Extract the (x, y) coordinate from the center of the cell holding the provided text.  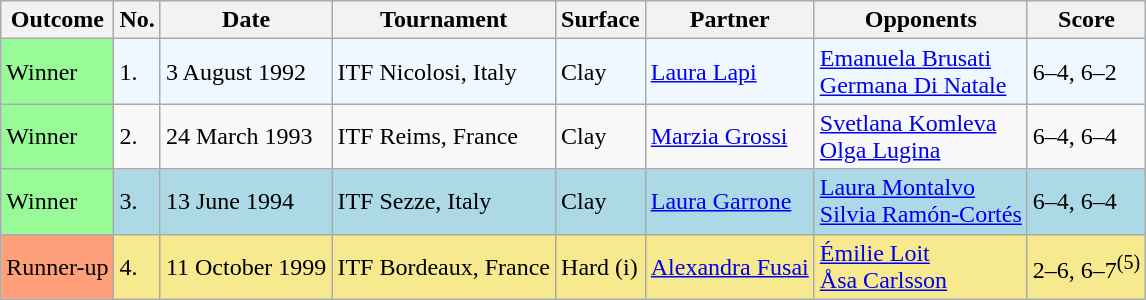
ITF Reims, France (444, 136)
24 March 1993 (246, 136)
Laura Lapi (730, 72)
Hard (i) (601, 266)
6–4, 6–2 (1086, 72)
Partner (730, 20)
ITF Sezze, Italy (444, 202)
ITF Bordeaux, France (444, 266)
Surface (601, 20)
Score (1086, 20)
Alexandra Fusai (730, 266)
2. (137, 136)
No. (137, 20)
Runner-up (58, 266)
3. (137, 202)
3 August 1992 (246, 72)
Tournament (444, 20)
Outcome (58, 20)
Svetlana Komleva Olga Lugina (920, 136)
1. (137, 72)
Emanuela Brusati Germana Di Natale (920, 72)
13 June 1994 (246, 202)
Date (246, 20)
Émilie Loit Åsa Carlsson (920, 266)
Marzia Grossi (730, 136)
Laura Garrone (730, 202)
11 October 1999 (246, 266)
ITF Nicolosi, Italy (444, 72)
Laura Montalvo Silvia Ramón-Cortés (920, 202)
4. (137, 266)
2–6, 6–7(5) (1086, 266)
Opponents (920, 20)
